Capture the cell that displays the provided text and extract its [X, Y] central coordinate. 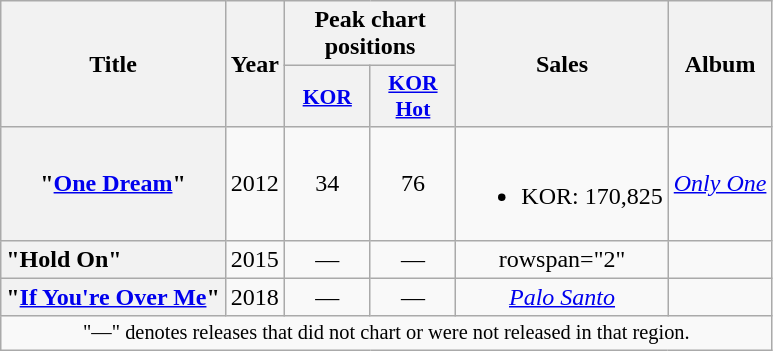
Only One [720, 184]
Sales [562, 64]
Peak chart positions [370, 34]
rowspan="2" [562, 259]
KORHot [413, 96]
KOR: 170,825 [562, 184]
Album [720, 64]
"—" denotes releases that did not chart or were not released in that region. [386, 333]
KOR [327, 96]
"One Dream" [114, 184]
34 [327, 184]
2018 [254, 297]
"If You're Over Me" [114, 297]
Palo Santo [562, 297]
Year [254, 64]
Title [114, 64]
76 [413, 184]
2015 [254, 259]
2012 [254, 184]
"Hold On" [114, 259]
